Return the [X, Y] coordinate for the center point of the cell that contains the specified text.  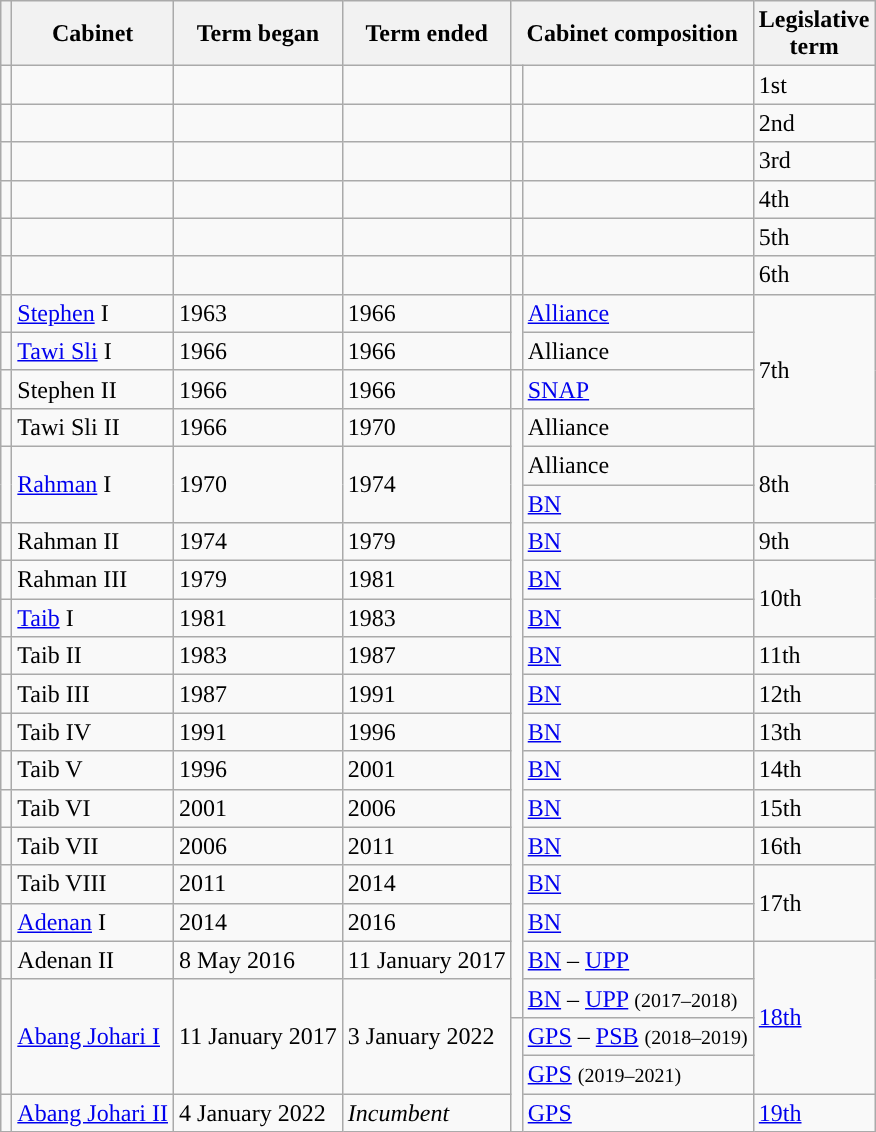
GPS [638, 1113]
BN – UPP [638, 960]
Rahman III [93, 580]
18th [814, 1017]
11th [814, 656]
19th [814, 1113]
4 January 2022 [258, 1113]
1963 [258, 313]
Tawi Sli I [93, 351]
9th [814, 542]
Taib IV [93, 732]
Adenan I [93, 922]
SNAP [638, 389]
5th [814, 237]
14th [814, 770]
Taib VI [93, 808]
3rd [814, 161]
Term ended [426, 34]
Taib I [93, 618]
GPS (2019–2021) [638, 1074]
13th [814, 732]
Legislativeterm [814, 34]
Rahman I [93, 484]
2nd [814, 123]
BN – UPP (2017–2018) [638, 998]
Incumbent [426, 1113]
Taib V [93, 770]
Cabinet composition [632, 34]
15th [814, 808]
Stephen II [93, 389]
1st [814, 85]
Abang Johari II [93, 1113]
Stephen I [93, 313]
17th [814, 903]
Tawi Sli II [93, 427]
Rahman II [93, 542]
6th [814, 275]
Adenan II [93, 960]
8th [814, 484]
Taib II [93, 656]
3 January 2022 [426, 1036]
Taib III [93, 694]
Taib VIII [93, 884]
Term began [258, 34]
12th [814, 694]
4th [814, 199]
10th [814, 599]
Cabinet [93, 34]
7th [814, 370]
16th [814, 846]
GPS – PSB (2018–2019) [638, 1036]
Taib VII [93, 846]
8 May 2016 [258, 960]
Abang Johari I [93, 1036]
2016 [426, 922]
